Return the [X, Y] coordinate for the center point of the cell that contains the specified text.  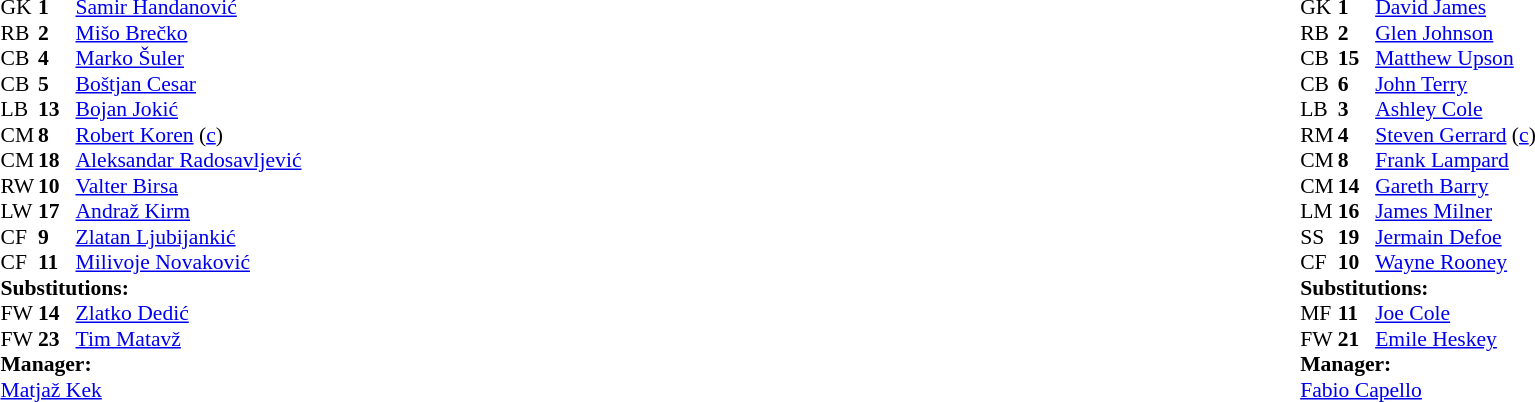
23 [57, 339]
17 [57, 211]
16 [1357, 211]
15 [1357, 59]
Zlatko Dedić [189, 313]
LW [19, 211]
5 [57, 84]
3 [1357, 109]
Bojan Jokić [189, 109]
Aleksandar Radosavljević [189, 161]
18 [57, 161]
Robert Koren (c) [189, 135]
Manager: [150, 365]
21 [1357, 339]
Marko Šuler [189, 59]
19 [1357, 237]
9 [57, 237]
MF [1319, 313]
Mišo Brečko [189, 33]
Andraž Kirm [189, 211]
Milivoje Novaković [189, 263]
SS [1319, 237]
13 [57, 109]
Boštjan Cesar [189, 84]
6 [1357, 84]
RM [1319, 135]
Zlatan Ljubijankić [189, 237]
Substitutions: [150, 288]
RW [19, 186]
Tim Matavž [189, 339]
Valter Birsa [189, 186]
LM [1319, 211]
